Pinpoint the cell where the given text exists, returning its [X, Y] midpoint coordinate. 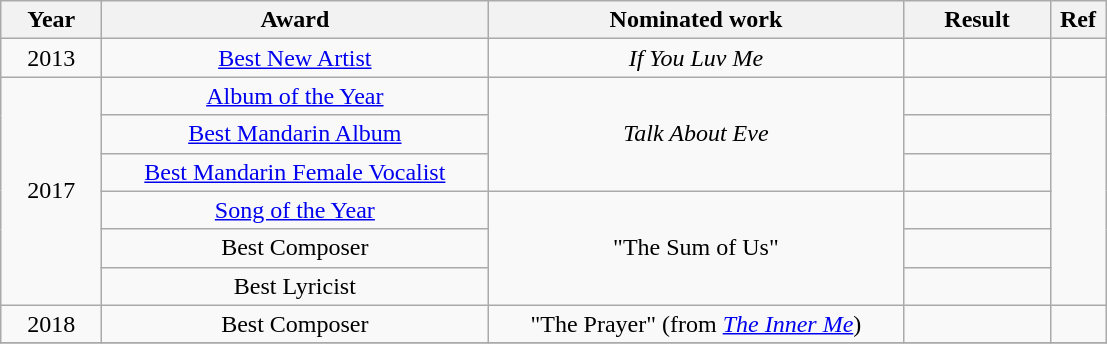
Best New Artist [295, 58]
Song of the Year [295, 210]
If You Luv Me [696, 58]
"The Prayer" (from The Inner Me) [696, 324]
"The Sum of Us" [696, 248]
2013 [52, 58]
2018 [52, 324]
Nominated work [696, 20]
Best Lyricist [295, 286]
Ref [1078, 20]
Result [977, 20]
2017 [52, 191]
Talk About Eve [696, 134]
Award [295, 20]
Best Mandarin Female Vocalist [295, 172]
Year [52, 20]
Best Mandarin Album [295, 134]
Album of the Year [295, 96]
